Search for the cell housing the specified text and yield its (x, y) center coordinate. 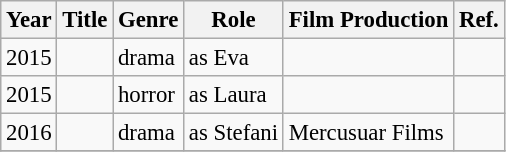
Ref. (479, 20)
Title (85, 20)
as Laura (234, 95)
Role (234, 20)
horror (148, 95)
as Eva (234, 58)
Film Production (368, 20)
Mercusuar Films (368, 133)
Genre (148, 20)
Year (29, 20)
as Stefani (234, 133)
2016 (29, 133)
